Capture the cell that displays the provided text and extract its [x, y] central coordinate. 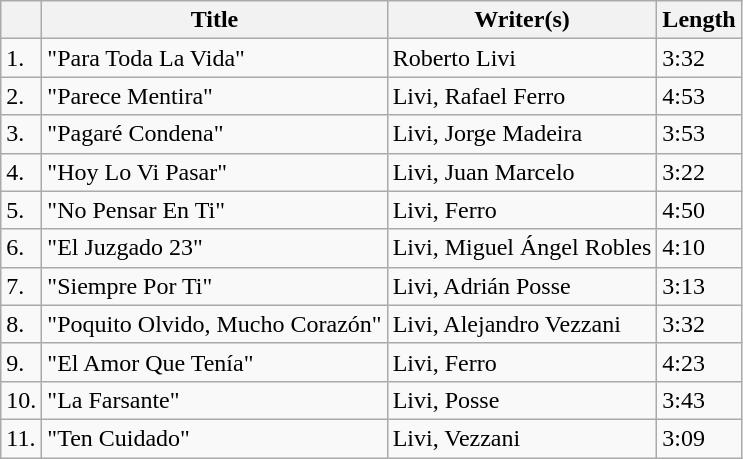
"Poquito Olvido, Mucho Corazón" [214, 324]
5. [22, 210]
6. [22, 248]
3:53 [699, 134]
4:53 [699, 96]
4:50 [699, 210]
Livi, Alejandro Vezzani [522, 324]
4:23 [699, 362]
Length [699, 20]
"El Amor Que Tenía" [214, 362]
Writer(s) [522, 20]
"Ten Cuidado" [214, 438]
2. [22, 96]
11. [22, 438]
Livi, Rafael Ferro [522, 96]
Livi, Posse [522, 400]
3:22 [699, 172]
3. [22, 134]
"No Pensar En Ti" [214, 210]
Livi, Jorge Madeira [522, 134]
Livi, Juan Marcelo [522, 172]
"Para Toda La Vida" [214, 58]
Roberto Livi [522, 58]
"Siempre Por Ti" [214, 286]
4:10 [699, 248]
"Pagaré Condena" [214, 134]
4. [22, 172]
9. [22, 362]
"El Juzgado 23" [214, 248]
3:09 [699, 438]
Livi, Adrián Posse [522, 286]
3:43 [699, 400]
"Hoy Lo Vi Pasar" [214, 172]
Livi, Vezzani [522, 438]
3:13 [699, 286]
"La Farsante" [214, 400]
Livi, Miguel Ángel Robles [522, 248]
10. [22, 400]
7. [22, 286]
8. [22, 324]
1. [22, 58]
"Parece Mentira" [214, 96]
Title [214, 20]
